Find where the given text appears and provide that cell's center as (x, y) coordinate. 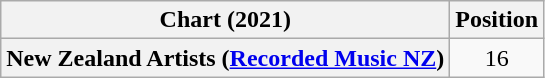
16 (497, 58)
Chart (2021) (226, 20)
New Zealand Artists (Recorded Music NZ) (226, 58)
Position (497, 20)
